Identify which cell holds the provided text, then report its [x, y] central coordinate. 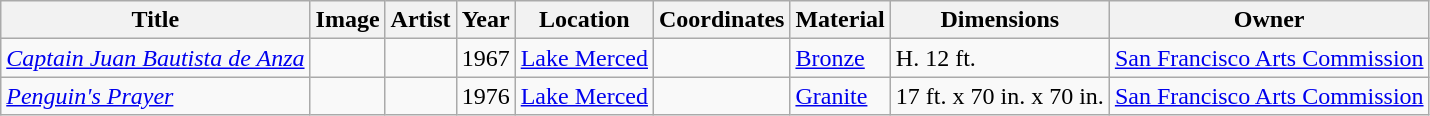
Year [486, 20]
Image [348, 20]
1967 [486, 58]
Title [156, 20]
Coordinates [722, 20]
1976 [486, 96]
Location [584, 20]
Captain Juan Bautista de Anza [156, 58]
Owner [1269, 20]
Bronze [840, 58]
Granite [840, 96]
Artist [420, 20]
17 ft. x 70 in. x 70 in. [1000, 96]
Penguin's Prayer [156, 96]
Material [840, 20]
H. 12 ft. [1000, 58]
Dimensions [1000, 20]
